Determine the [X, Y] coordinate at the center of the cell enclosing the given text.  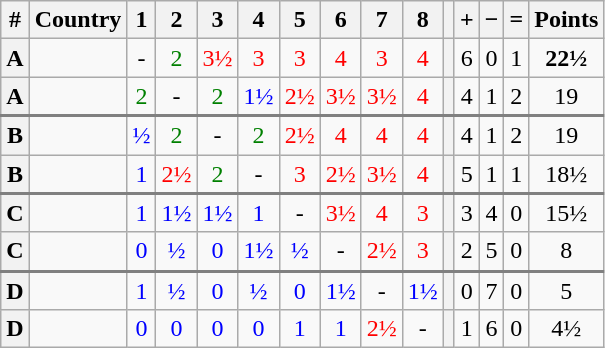
18½ [566, 174]
= [516, 20]
− [492, 20]
Points [566, 20]
# [15, 20]
15½ [566, 212]
22½ [566, 58]
4½ [566, 329]
+ [466, 20]
Country [78, 20]
